Capture the cell that displays the provided text and extract its (X, Y) central coordinate. 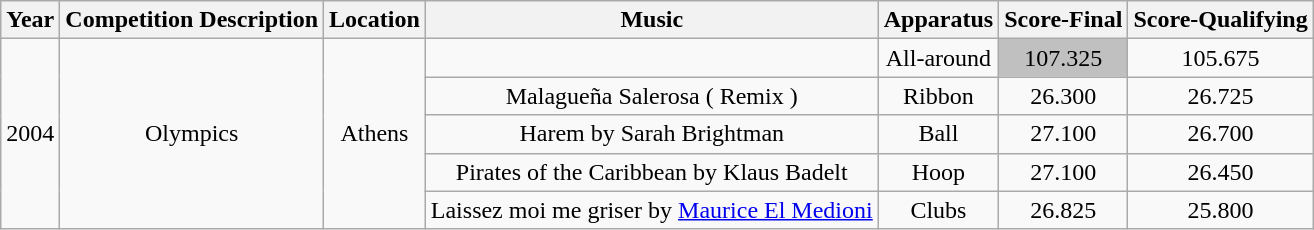
Laissez moi me griser by Maurice El Medioni (652, 210)
Year (30, 20)
105.675 (1220, 58)
Ball (938, 134)
25.800 (1220, 210)
26.725 (1220, 96)
Ribbon (938, 96)
Harem by Sarah Brightman (652, 134)
26.300 (1064, 96)
Clubs (938, 210)
26.700 (1220, 134)
Olympics (192, 134)
107.325 (1064, 58)
All-around (938, 58)
Music (652, 20)
Apparatus (938, 20)
Score-Final (1064, 20)
Athens (375, 134)
Malagueña Salerosa ( Remix ) (652, 96)
26.450 (1220, 172)
Score-Qualifying (1220, 20)
Hoop (938, 172)
Pirates of the Caribbean by Klaus Badelt (652, 172)
2004 (30, 134)
Location (375, 20)
26.825 (1064, 210)
Competition Description (192, 20)
